Return the [X, Y] coordinate for the center point of the cell that contains the specified text.  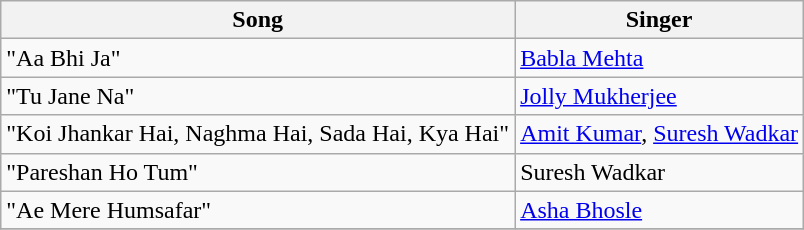
Babla Mehta [660, 58]
"Tu Jane Na" [258, 96]
Suresh Wadkar [660, 172]
"Pareshan Ho Tum" [258, 172]
"Aa Bhi Ja" [258, 58]
"Ae Mere Humsafar" [258, 210]
Singer [660, 20]
"Koi Jhankar Hai, Naghma Hai, Sada Hai, Kya Hai" [258, 134]
Amit Kumar, Suresh Wadkar [660, 134]
Asha Bhosle [660, 210]
Song [258, 20]
Jolly Mukherjee [660, 96]
